Return the [x, y] coordinate for the center point of the cell that contains the specified text.  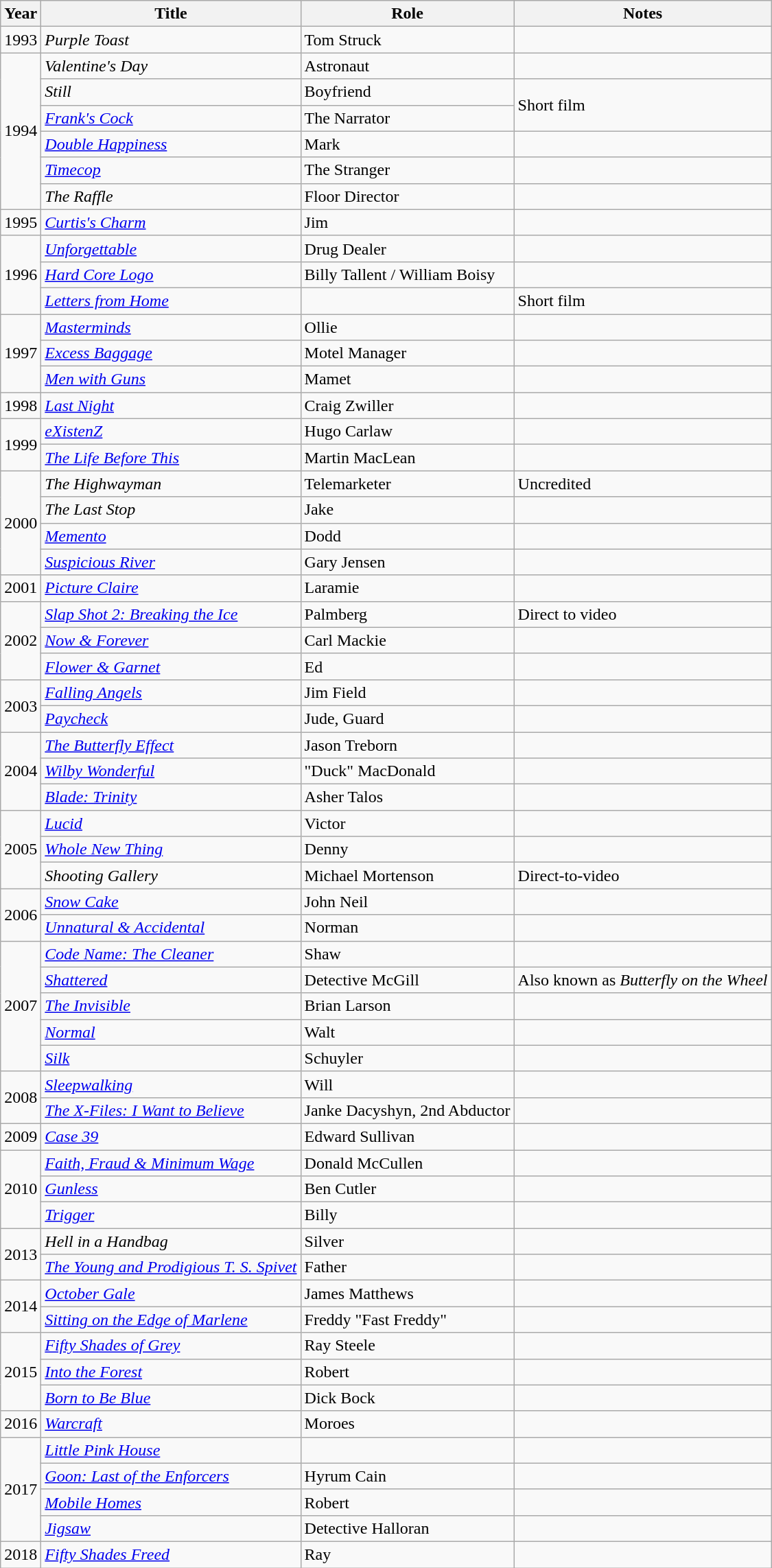
Craig Zwiller [408, 406]
Frank's Cock [171, 118]
Donald McCullen [408, 1163]
Warcraft [171, 1424]
Faith, Fraud & Minimum Wage [171, 1163]
Janke Dacyshyn, 2nd Abductor [408, 1110]
2008 [21, 1097]
Little Pink House [171, 1450]
Case 39 [171, 1136]
The Young and Prodigious T. S. Spivet [171, 1267]
Sleepwalking [171, 1084]
Trigger [171, 1215]
1996 [21, 274]
1998 [21, 406]
Excess Baggage [171, 353]
Mobile Homes [171, 1502]
1997 [21, 353]
The Life Before This [171, 458]
Double Happiness [171, 144]
Born to Be Blue [171, 1398]
Martin MacLean [408, 458]
Fifty Shades Freed [171, 1554]
Direct to video [642, 614]
1999 [21, 445]
James Matthews [408, 1294]
Schuyler [408, 1058]
Shaw [408, 954]
Hyrum Cain [408, 1476]
Purple Toast [171, 40]
2015 [21, 1372]
Dick Bock [408, 1398]
Norman [408, 928]
Blade: Trinity [171, 797]
Telemarketer [408, 484]
2007 [21, 1006]
The Invisible [171, 1006]
1993 [21, 40]
2017 [21, 1489]
Drug Dealer [408, 248]
Notes [642, 14]
Letters from Home [171, 301]
Ben Cutler [408, 1189]
Now & Forever [171, 640]
2004 [21, 771]
Laramie [408, 588]
Father [408, 1267]
Unforgettable [171, 248]
2018 [21, 1554]
The Stranger [408, 170]
Title [171, 14]
1994 [21, 131]
Hard Core Logo [171, 274]
Gunless [171, 1189]
Jude, Guard [408, 718]
Michael Mortenson [408, 876]
"Duck" MacDonald [408, 771]
eXistenZ [171, 432]
Brian Larson [408, 1006]
2006 [21, 915]
Hugo Carlaw [408, 432]
Denny [408, 850]
Edward Sullivan [408, 1136]
Goon: Last of the Enforcers [171, 1476]
Victor [408, 823]
Paycheck [171, 718]
Ollie [408, 327]
Motel Manager [408, 353]
Jigsaw [171, 1528]
Detective Halloran [408, 1528]
Still [171, 92]
2003 [21, 705]
2016 [21, 1424]
Wilby Wonderful [171, 771]
Sitting on the Edge of Marlene [171, 1320]
2013 [21, 1254]
Fifty Shades of Grey [171, 1346]
Shattered [171, 980]
Lucid [171, 823]
Also known as Butterfly on the Wheel [642, 980]
Mamet [408, 379]
Role [408, 14]
2000 [21, 523]
Ray [408, 1554]
Unnatural & Accidental [171, 928]
Ed [408, 666]
Boyfriend [408, 92]
The Highwayman [171, 484]
Gary Jensen [408, 562]
Astronaut [408, 66]
Slap Shot 2: Breaking the Ice [171, 614]
Normal [171, 1032]
2002 [21, 640]
Silver [408, 1241]
John Neil [408, 902]
Moroes [408, 1424]
Billy [408, 1215]
2005 [21, 850]
Ray Steele [408, 1346]
Jim Field [408, 692]
Carl Mackie [408, 640]
The Last Stop [171, 510]
Jim [408, 222]
Palmberg [408, 614]
Suspicious River [171, 562]
Falling Angels [171, 692]
Whole New Thing [171, 850]
Asher Talos [408, 797]
Valentine's Day [171, 66]
Dodd [408, 536]
2009 [21, 1136]
Tom Struck [408, 40]
The Raffle [171, 196]
Men with Guns [171, 379]
Flower & Garnet [171, 666]
Direct-to-video [642, 876]
2014 [21, 1307]
Floor Director [408, 196]
Mark [408, 144]
Hell in a Handbag [171, 1241]
Snow Cake [171, 902]
Into the Forest [171, 1372]
Curtis's Charm [171, 222]
Billy Tallent / William Boisy [408, 274]
Silk [171, 1058]
Jason Treborn [408, 745]
Will [408, 1084]
Year [21, 14]
Picture Claire [171, 588]
2010 [21, 1189]
Freddy "Fast Freddy" [408, 1320]
1995 [21, 222]
2001 [21, 588]
The Butterfly Effect [171, 745]
Shooting Gallery [171, 876]
Masterminds [171, 327]
Walt [408, 1032]
Uncredited [642, 484]
Detective McGill [408, 980]
Timecop [171, 170]
Code Name: The Cleaner [171, 954]
The X-Files: I Want to Believe [171, 1110]
Last Night [171, 406]
October Gale [171, 1294]
The Narrator [408, 118]
Memento [171, 536]
Jake [408, 510]
